From the cell containing the given text, extract its center point as [X, Y] coordinate. 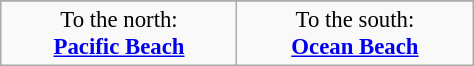
To the south:Ocean Beach [355, 34]
To the north:Pacific Beach [119, 34]
